Identify which cell holds the provided text, then report its [x, y] central coordinate. 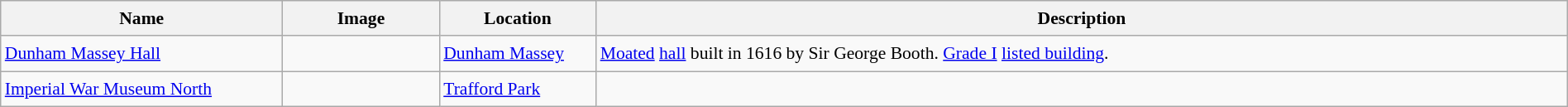
Image [361, 18]
Moated hall built in 1616 by Sir George Booth. Grade I listed building. [1082, 55]
Dunham Massey [518, 55]
Trafford Park [518, 90]
Location [518, 18]
Imperial War Museum North [142, 90]
Dunham Massey Hall [142, 55]
Description [1082, 18]
Name [142, 18]
